Pinpoint the cell where the given text exists, returning its (X, Y) midpoint coordinate. 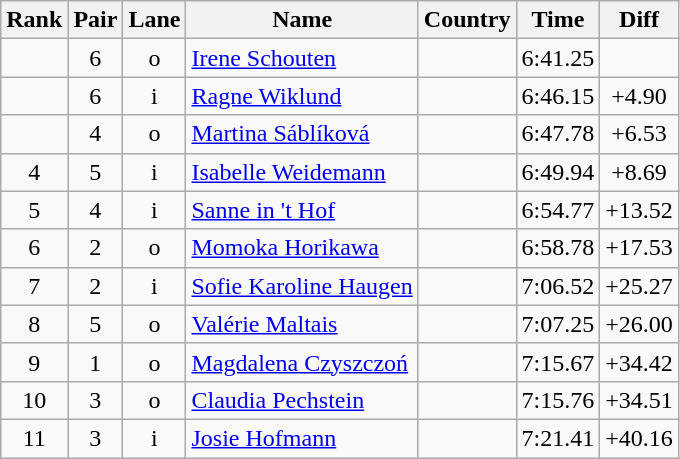
7:07.25 (558, 324)
Diff (640, 20)
Name (302, 20)
6:41.25 (558, 58)
9 (34, 362)
Time (558, 20)
Martina Sáblíková (302, 134)
Josie Hofmann (302, 438)
Claudia Pechstein (302, 400)
7:15.67 (558, 362)
11 (34, 438)
6:46.15 (558, 96)
Valérie Maltais (302, 324)
7:15.76 (558, 400)
+34.42 (640, 362)
Ragne Wiklund (302, 96)
7:21.41 (558, 438)
1 (96, 362)
7:06.52 (558, 286)
6:58.78 (558, 248)
Sanne in 't Hof (302, 210)
6:49.94 (558, 172)
Magdalena Czyszczoń (302, 362)
+6.53 (640, 134)
+4.90 (640, 96)
+13.52 (640, 210)
7 (34, 286)
+40.16 (640, 438)
Pair (96, 20)
+8.69 (640, 172)
+34.51 (640, 400)
10 (34, 400)
Rank (34, 20)
Country (467, 20)
+17.53 (640, 248)
Lane (154, 20)
6:47.78 (558, 134)
8 (34, 324)
Isabelle Weidemann (302, 172)
Sofie Karoline Haugen (302, 286)
+25.27 (640, 286)
6:54.77 (558, 210)
+26.00 (640, 324)
Irene Schouten (302, 58)
Momoka Horikawa (302, 248)
